Determine the (X, Y) coordinate at the center of the cell enclosing the given text.  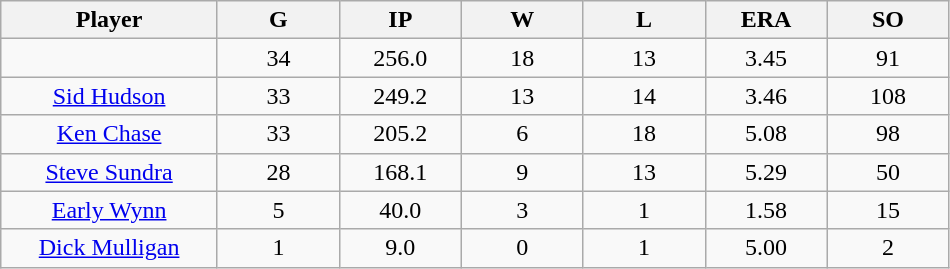
15 (888, 210)
ERA (766, 20)
Early Wynn (110, 210)
Ken Chase (110, 134)
3.46 (766, 96)
0 (522, 248)
Dick Mulligan (110, 248)
5.08 (766, 134)
1.58 (766, 210)
108 (888, 96)
3.45 (766, 58)
5.29 (766, 172)
168.1 (400, 172)
9 (522, 172)
Steve Sundra (110, 172)
14 (644, 96)
91 (888, 58)
5 (278, 210)
249.2 (400, 96)
Player (110, 20)
50 (888, 172)
Sid Hudson (110, 96)
3 (522, 210)
28 (278, 172)
6 (522, 134)
40.0 (400, 210)
G (278, 20)
2 (888, 248)
IP (400, 20)
34 (278, 58)
SO (888, 20)
5.00 (766, 248)
W (522, 20)
98 (888, 134)
L (644, 20)
9.0 (400, 248)
205.2 (400, 134)
256.0 (400, 58)
